Locate the cell with the specified text and output its [x, y] center coordinate. 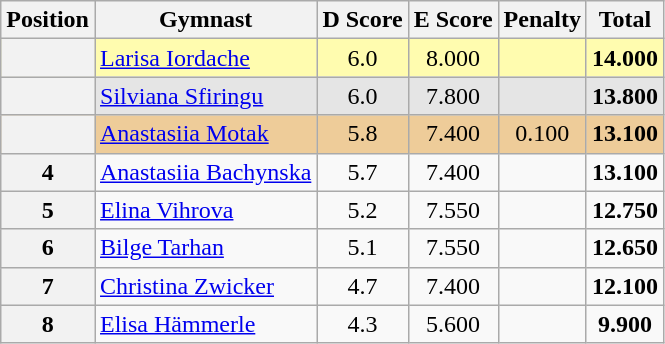
Gymnast [205, 20]
Anastasiia Bachynska [205, 172]
5.1 [362, 248]
E Score [453, 20]
Total [624, 20]
5.7 [362, 172]
Christina Zwicker [205, 286]
Larisa Iordache [205, 58]
13.800 [624, 96]
5 [48, 210]
14.000 [624, 58]
4.3 [362, 324]
7 [48, 286]
Silviana Sfiringu [205, 96]
6 [48, 248]
Bilge Tarhan [205, 248]
9.900 [624, 324]
0.100 [542, 134]
Elisa Hämmerle [205, 324]
12.750 [624, 210]
Elina Vihrova [205, 210]
7.800 [453, 96]
4.7 [362, 286]
5.2 [362, 210]
8.000 [453, 58]
D Score [362, 20]
5.8 [362, 134]
12.100 [624, 286]
5.600 [453, 324]
8 [48, 324]
Position [48, 20]
4 [48, 172]
12.650 [624, 248]
Anastasiia Motak [205, 134]
Penalty [542, 20]
